Identify which cell holds the provided text, then report its [X, Y] central coordinate. 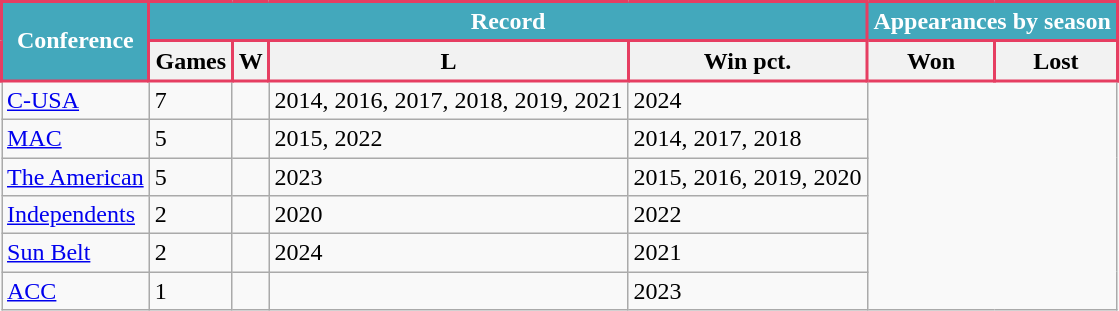
Lost [1056, 61]
2021 [748, 253]
Appearances by season [992, 22]
Won [931, 61]
2014, 2016, 2017, 2018, 2019, 2021 [448, 100]
Win pct. [748, 61]
2020 [448, 215]
L [448, 61]
Games [190, 61]
ACC [76, 291]
Record [508, 22]
1 [190, 291]
C-USA [76, 100]
W [250, 61]
2015, 2016, 2019, 2020 [748, 177]
Independents [76, 215]
2022 [748, 215]
2014, 2017, 2018 [748, 138]
7 [190, 100]
Conference [76, 42]
Sun Belt [76, 253]
MAC [76, 138]
2015, 2022 [448, 138]
The American [76, 177]
